Pinpoint the cell where the given text exists, returning its [x, y] midpoint coordinate. 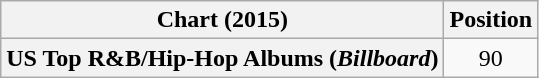
Chart (2015) [222, 20]
90 [491, 58]
US Top R&B/Hip-Hop Albums (Billboard) [222, 58]
Position [491, 20]
